Scan for the cell matching the given text and deliver its (X, Y) coordinate at center. 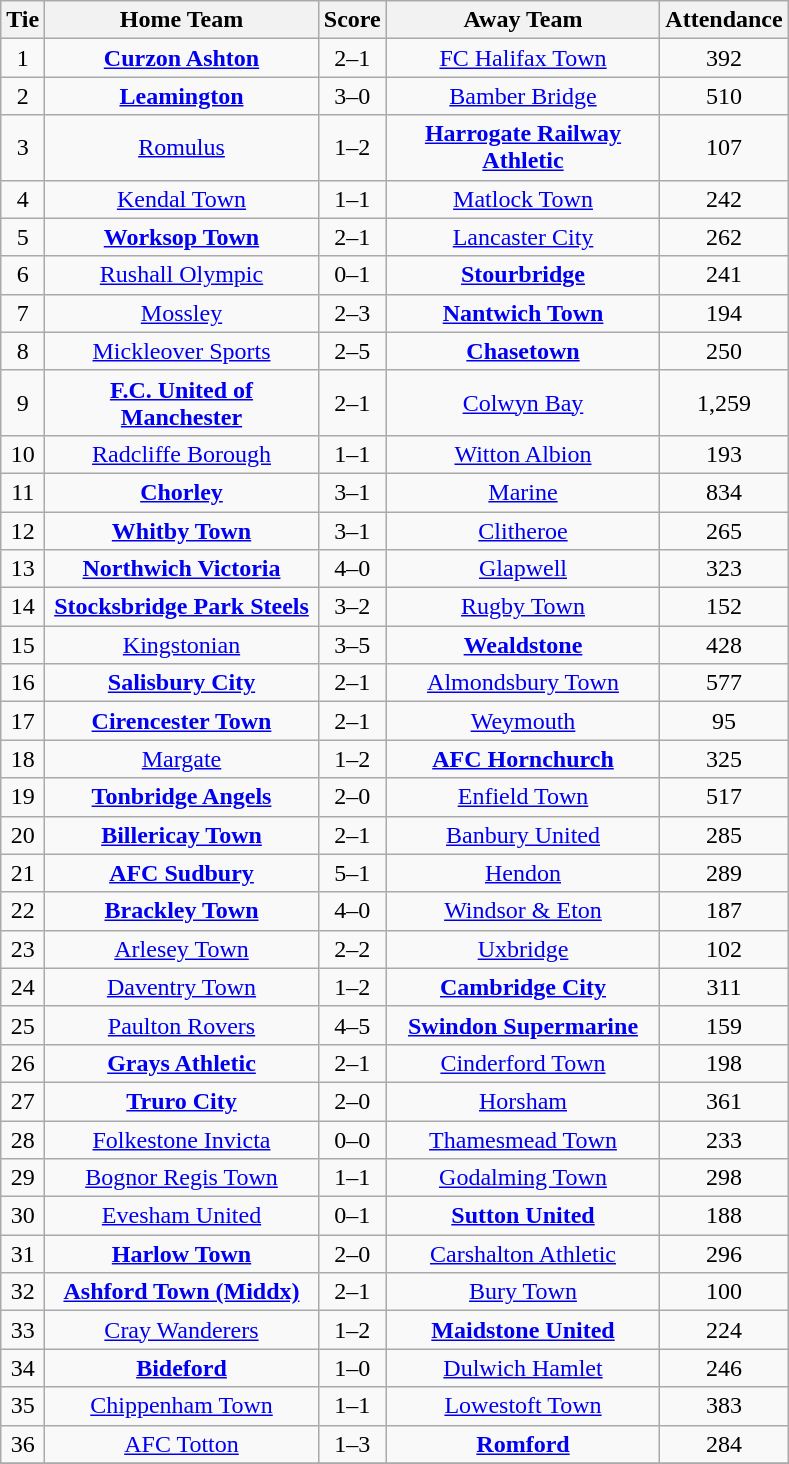
510 (724, 96)
Cirencester Town (182, 721)
Billericay Town (182, 835)
17 (23, 721)
Bideford (182, 1368)
13 (23, 569)
383 (724, 1406)
159 (724, 1025)
Windsor & Eton (523, 911)
2–3 (352, 313)
107 (724, 148)
241 (724, 275)
392 (724, 58)
32 (23, 1292)
Mickleover Sports (182, 351)
250 (724, 351)
23 (23, 949)
Worksop Town (182, 237)
Grays Athletic (182, 1063)
33 (23, 1330)
Kingstonian (182, 645)
Rugby Town (523, 607)
1–3 (352, 1444)
298 (724, 1178)
311 (724, 987)
Witton Albion (523, 454)
Dulwich Hamlet (523, 1368)
35 (23, 1406)
102 (724, 949)
Stourbridge (523, 275)
285 (724, 835)
Weymouth (523, 721)
3–5 (352, 645)
Godalming Town (523, 1178)
Rushall Olympic (182, 275)
187 (724, 911)
15 (23, 645)
Chorley (182, 492)
3–0 (352, 96)
193 (724, 454)
Almondsbury Town (523, 683)
Kendal Town (182, 199)
8 (23, 351)
36 (23, 1444)
262 (724, 237)
Northwich Victoria (182, 569)
Mossley (182, 313)
1 (23, 58)
21 (23, 873)
24 (23, 987)
Maidstone United (523, 1330)
2 (23, 96)
Lowestoft Town (523, 1406)
577 (724, 683)
152 (724, 607)
Marine (523, 492)
95 (724, 721)
Chippenham Town (182, 1406)
Clitheroe (523, 531)
265 (724, 531)
16 (23, 683)
Wealdstone (523, 645)
1–0 (352, 1368)
F.C. United of Manchester (182, 402)
246 (724, 1368)
Harrogate Railway Athletic (523, 148)
30 (23, 1216)
Cinderford Town (523, 1063)
Lancaster City (523, 237)
Bamber Bridge (523, 96)
Tie (23, 20)
AFC Sudbury (182, 873)
3–2 (352, 607)
5–1 (352, 873)
233 (724, 1139)
FC Halifax Town (523, 58)
296 (724, 1254)
Home Team (182, 20)
Daventry Town (182, 987)
AFC Totton (182, 1444)
27 (23, 1101)
Radcliffe Borough (182, 454)
Whitby Town (182, 531)
6 (23, 275)
4 (23, 199)
2–2 (352, 949)
Attendance (724, 20)
Leamington (182, 96)
361 (724, 1101)
26 (23, 1063)
Nantwich Town (523, 313)
Away Team (523, 20)
31 (23, 1254)
194 (724, 313)
Bognor Regis Town (182, 1178)
834 (724, 492)
12 (23, 531)
Bury Town (523, 1292)
188 (724, 1216)
Paulton Rovers (182, 1025)
9 (23, 402)
Romford (523, 1444)
Chasetown (523, 351)
Banbury United (523, 835)
Thamesmead Town (523, 1139)
428 (724, 645)
3 (23, 148)
4–5 (352, 1025)
29 (23, 1178)
Harlow Town (182, 1254)
517 (724, 797)
Uxbridge (523, 949)
242 (724, 199)
284 (724, 1444)
Brackley Town (182, 911)
Colwyn Bay (523, 402)
0–0 (352, 1139)
34 (23, 1368)
5 (23, 237)
Arlesey Town (182, 949)
2–5 (352, 351)
14 (23, 607)
Score (352, 20)
Ashford Town (Middx) (182, 1292)
Cambridge City (523, 987)
19 (23, 797)
Stocksbridge Park Steels (182, 607)
198 (724, 1063)
Romulus (182, 148)
325 (724, 759)
100 (724, 1292)
10 (23, 454)
Hendon (523, 873)
Horsham (523, 1101)
289 (724, 873)
Tonbridge Angels (182, 797)
AFC Hornchurch (523, 759)
Margate (182, 759)
323 (724, 569)
Matlock Town (523, 199)
Glapwell (523, 569)
25 (23, 1025)
Carshalton Athletic (523, 1254)
Truro City (182, 1101)
Evesham United (182, 1216)
22 (23, 911)
11 (23, 492)
7 (23, 313)
18 (23, 759)
Curzon Ashton (182, 58)
1,259 (724, 402)
224 (724, 1330)
20 (23, 835)
Cray Wanderers (182, 1330)
Folkestone Invicta (182, 1139)
Salisbury City (182, 683)
28 (23, 1139)
Enfield Town (523, 797)
Sutton United (523, 1216)
Swindon Supermarine (523, 1025)
